Detect which cell encompasses the target text, then output its (X, Y) center coordinate. 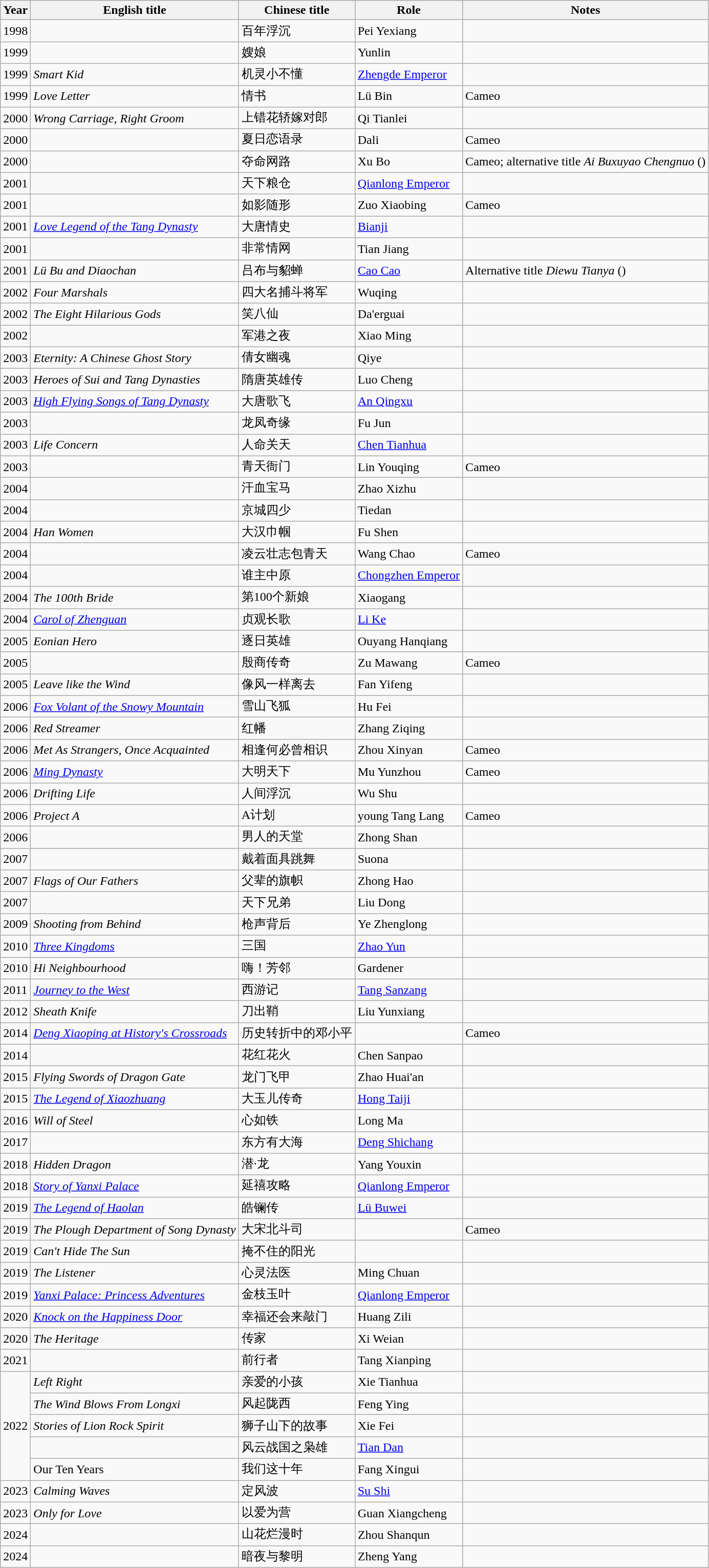
High Flying Songs of Tang Dynasty (135, 401)
Hi Neighbourhood (135, 968)
Red Streamer (135, 728)
汗血宝马 (297, 489)
笑八仙 (297, 314)
The Eight Hilarious Gods (135, 314)
传家 (297, 1339)
Zhang Ziqing (409, 728)
Smart Kid (135, 75)
Fox Volant of the Snowy Mountain (135, 707)
夏日恋语录 (297, 140)
前行者 (297, 1360)
殷商传奇 (297, 663)
相逢何必曾相识 (297, 750)
Project A (135, 815)
Xiaogang (409, 597)
我们这十年 (297, 1470)
Tiedan (409, 510)
大玉儿传奇 (297, 1099)
Yanxi Palace: Princess Adventures (135, 1295)
Gardener (409, 968)
Chen Tianhua (409, 446)
Eonian Hero (135, 641)
嫂娘 (297, 52)
Dali (409, 140)
大唐歌飞 (297, 401)
Qiye (409, 357)
雪山飞狐 (297, 707)
心如铁 (297, 1120)
Ming Chuan (409, 1273)
人命关天 (297, 446)
2022 (15, 1426)
Alternative title Diewu Tianya () (586, 270)
Lü Bu and Diaochan (135, 270)
戴着面具跳舞 (297, 859)
上错花轿嫁对郎 (297, 118)
The Heritage (135, 1339)
第100个新娘 (297, 597)
龙凤奇缘 (297, 423)
Lü Buwei (409, 1207)
Qi Tianlei (409, 118)
Tang Sanzang (409, 990)
嗨！芳邻 (297, 968)
定风波 (297, 1491)
Fu Jun (409, 423)
大宋北斗司 (297, 1230)
Drifting Life (135, 794)
Zhao Huai'an (409, 1077)
Heroes of Sui and Tang Dynasties (135, 380)
贞观长歌 (297, 620)
Xie Fei (409, 1426)
人间浮沉 (297, 794)
四大名捕斗将军 (297, 293)
风起陇西 (297, 1404)
皓镧传 (297, 1207)
吕布与貂蝉 (297, 270)
Xie Tianhua (409, 1383)
English title (135, 10)
Zhou Shanqun (409, 1535)
Li Ke (409, 620)
Can't Hide The Sun (135, 1252)
Xu Bo (409, 162)
幸福还会来敲门 (297, 1317)
Han Women (135, 533)
Tang Xianping (409, 1360)
Sheath Knife (135, 1012)
父辈的旗帜 (297, 881)
Xiao Ming (409, 336)
Role (409, 10)
Liu Yunxiang (409, 1012)
大明天下 (297, 772)
Zheng Yang (409, 1557)
谁主中原 (297, 576)
Feng Ying (409, 1404)
Huang Zili (409, 1317)
天下兄弟 (297, 902)
The Listener (135, 1273)
Zhou Xinyan (409, 750)
百年浮沉 (297, 31)
young Tang Lang (409, 815)
像风一样离去 (297, 685)
2011 (15, 990)
2017 (15, 1143)
Deng Shichang (409, 1143)
Flags of Our Fathers (135, 881)
历史转折中的邓小平 (297, 1033)
Lü Bin (409, 96)
Long Ma (409, 1120)
延禧攻略 (297, 1186)
Journey to the West (135, 990)
Xi Weian (409, 1339)
Yunlin (409, 52)
Luo Cheng (409, 380)
Our Ten Years (135, 1470)
暗夜与黎明 (297, 1557)
Leave like the Wind (135, 685)
Wuqing (409, 293)
Bianji (409, 227)
机灵小不懂 (297, 75)
Shooting from Behind (135, 925)
刀出鞘 (297, 1012)
Wrong Carriage, Right Groom (135, 118)
Calming Waves (135, 1491)
东方有大海 (297, 1143)
Four Marshals (135, 293)
红幡 (297, 728)
Wang Chao (409, 554)
天下粮仓 (297, 183)
Chen Sanpao (409, 1055)
Fan Yifeng (409, 685)
Zhengde Emperor (409, 75)
情书 (297, 96)
Su Shi (409, 1491)
Liu Dong (409, 902)
Da'erguai (409, 314)
Zhao Yun (409, 946)
Three Kingdoms (135, 946)
心灵法医 (297, 1273)
The Legend of Xiaozhuang (135, 1099)
西游记 (297, 990)
The Wind Blows From Longxi (135, 1404)
山花烂漫时 (297, 1535)
Tian Jiang (409, 249)
花红花火 (297, 1055)
Left Right (135, 1383)
夺命网路 (297, 162)
Fang Xingui (409, 1470)
军港之夜 (297, 336)
亲爱的小孩 (297, 1383)
Mu Yunzhou (409, 772)
Deng Xiaoping at History's Crossroads (135, 1033)
枪声背后 (297, 925)
Flying Swords of Dragon Gate (135, 1077)
Stories of Lion Rock Spirit (135, 1426)
Knock on the Happiness Door (135, 1317)
金枝玉叶 (297, 1295)
Zhong Shan (409, 838)
The Plough Department of Song Dynasty (135, 1230)
男人的天堂 (297, 838)
Lin Youqing (409, 467)
Hong Taiji (409, 1099)
掩不住的阳光 (297, 1252)
三国 (297, 946)
Love Letter (135, 96)
Pei Yexiang (409, 31)
2012 (15, 1012)
Cao Cao (409, 270)
Ye Zhenglong (409, 925)
The 100th Bride (135, 597)
The Legend of Haolan (135, 1207)
Tian Dan (409, 1447)
逐日英雄 (297, 641)
Wu Shu (409, 794)
Chongzhen Emperor (409, 576)
Guan Xiangcheng (409, 1513)
Life Concern (135, 446)
Hidden Dragon (135, 1164)
Year (15, 10)
如影随形 (297, 205)
倩女幽魂 (297, 357)
Met As Strangers, Once Acquainted (135, 750)
1998 (15, 31)
Story of Yanxi Palace (135, 1186)
京城四少 (297, 510)
Zu Mawang (409, 663)
Carol of Zhenguan (135, 620)
2009 (15, 925)
以爱为营 (297, 1513)
大唐情史 (297, 227)
Eternity: A Chinese Ghost Story (135, 357)
Fu Shen (409, 533)
An Qingxu (409, 401)
A计划 (297, 815)
潜·龙 (297, 1164)
大汉巾帼 (297, 533)
Zuo Xiaobing (409, 205)
Ouyang Hanqiang (409, 641)
Zhao Xizhu (409, 489)
非常情网 (297, 249)
Ming Dynasty (135, 772)
Suona (409, 859)
2021 (15, 1360)
Love Legend of the Tang Dynasty (135, 227)
隋唐英雄传 (297, 380)
Notes (586, 10)
Zhong Hao (409, 881)
Chinese title (297, 10)
风云战国之枭雄 (297, 1447)
狮子山下的故事 (297, 1426)
Yang Youxin (409, 1164)
2016 (15, 1120)
Cameo; alternative title Ai Buxuyao Chengnuo () (586, 162)
Only for Love (135, 1513)
Will of Steel (135, 1120)
Hu Fei (409, 707)
凌云壮志包青天 (297, 554)
龙门飞甲 (297, 1077)
青天衙门 (297, 467)
